For the text-containing cell, return its midpoint in (x, y) coordinate format. 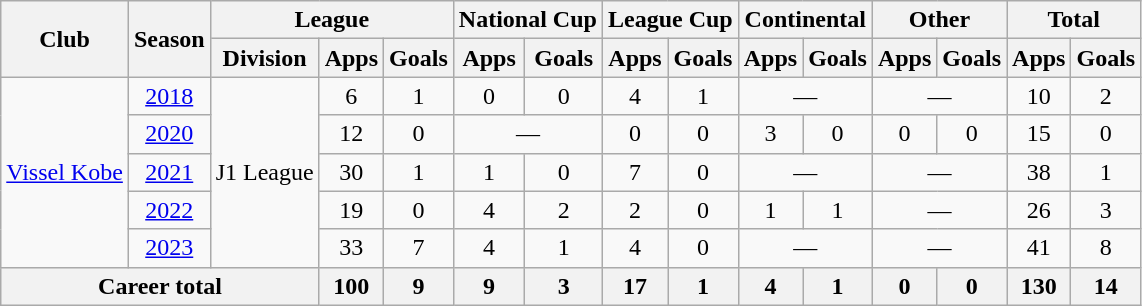
National Cup (528, 20)
Season (169, 39)
26 (1039, 210)
J1 League (264, 172)
Division (264, 58)
Other (939, 20)
Continental (805, 20)
League (332, 20)
33 (351, 248)
Vissel Kobe (65, 172)
10 (1039, 96)
41 (1039, 248)
12 (351, 134)
17 (634, 286)
6 (351, 96)
14 (1106, 286)
19 (351, 210)
2020 (169, 134)
League Cup (670, 20)
2021 (169, 172)
2018 (169, 96)
2022 (169, 210)
Career total (160, 286)
130 (1039, 286)
38 (1039, 172)
Total (1074, 20)
8 (1106, 248)
100 (351, 286)
30 (351, 172)
15 (1039, 134)
Club (65, 39)
2023 (169, 248)
